Output the (X, Y) coordinate of the center of the cell containing the given text.  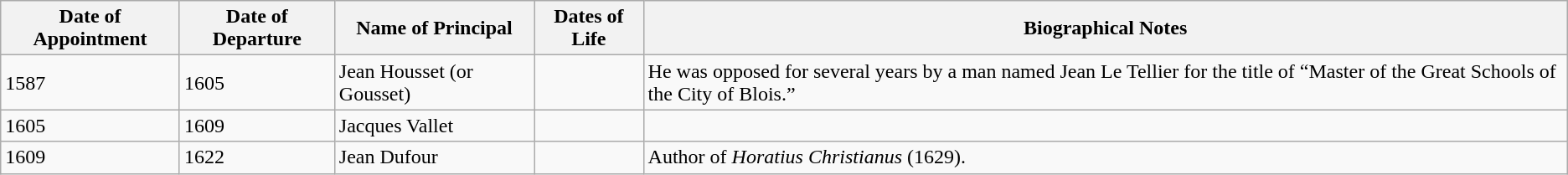
1622 (256, 157)
Jean Dufour (434, 157)
Date of Appointment (90, 28)
Dates of Life (589, 28)
Jacques Vallet (434, 126)
Name of Principal (434, 28)
Date of Departure (256, 28)
1587 (90, 82)
Jean Housset (or Gousset) (434, 82)
Author of Horatius Christianus (1629). (1106, 157)
He was opposed for several years by a man named Jean Le Tellier for the title of “Master of the Great Schools of the City of Blois.” (1106, 82)
Biographical Notes (1106, 28)
